Search for the cell housing the specified text and yield its [x, y] center coordinate. 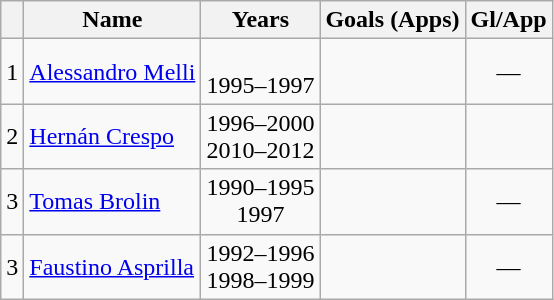
1995–1997 [260, 72]
Years [260, 20]
1990–19951997 [260, 202]
1 [12, 72]
1996–20002010–2012 [260, 136]
1992–19961998–1999 [260, 266]
Gl/App [508, 20]
Tomas Brolin [112, 202]
Hernán Crespo [112, 136]
2 [12, 136]
Faustino Asprilla [112, 266]
Goals (Apps) [392, 20]
Name [112, 20]
Alessandro Melli [112, 72]
